From the cell containing the given text, extract its center point as (x, y) coordinate. 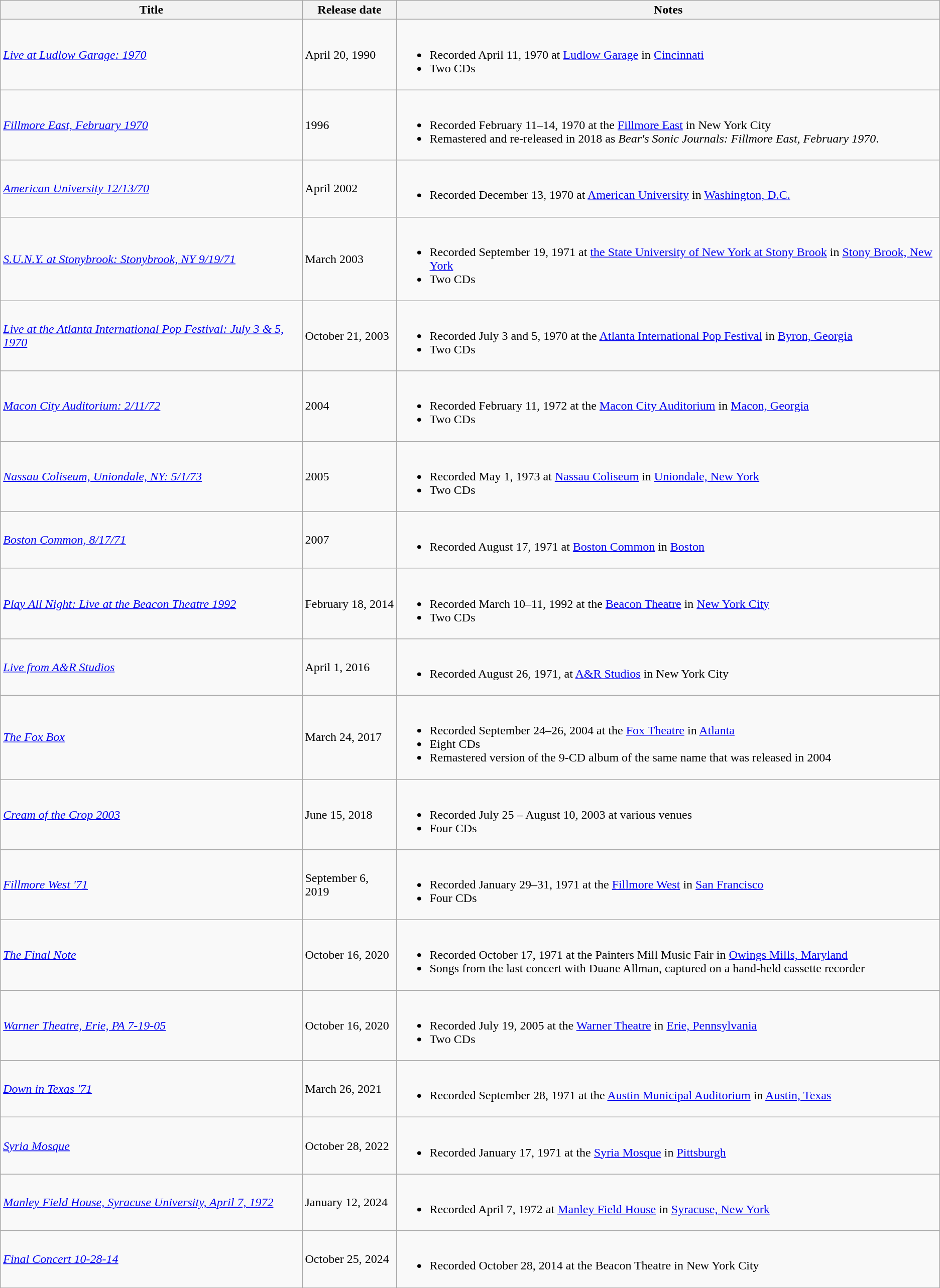
1996 (349, 125)
Recorded October 28, 2014 at the Beacon Theatre in New York City (668, 1259)
Cream of the Crop 2003 (152, 814)
Recorded September 19, 1971 at the State University of New York at Stony Brook in Stony Brook, New YorkTwo CDs (668, 259)
Recorded August 17, 1971 at Boston Common in Boston (668, 540)
April 1, 2016 (349, 667)
Recorded September 28, 1971 at the Austin Municipal Auditorium in Austin, Texas (668, 1089)
March 2003 (349, 259)
The Final Note (152, 955)
Warner Theatre, Erie, PA 7-19-05 (152, 1025)
2004 (349, 406)
Title (152, 10)
Macon City Auditorium: 2/11/72 (152, 406)
March 24, 2017 (349, 737)
September 6, 2019 (349, 885)
April 2002 (349, 189)
Recorded April 7, 1972 at Manley Field House in Syracuse, New York (668, 1203)
The Fox Box (152, 737)
October 28, 2022 (349, 1145)
Recorded July 25 – August 10, 2003 at various venuesFour CDs (668, 814)
Recorded February 11, 1972 at the Macon City Auditorium in Macon, GeorgiaTwo CDs (668, 406)
February 18, 2014 (349, 603)
Recorded August 26, 1971, at A&R Studios in New York City (668, 667)
Final Concert 10-28-14 (152, 1259)
American University 12/13/70 (152, 189)
Live at Ludlow Garage: 1970 (152, 55)
March 26, 2021 (349, 1089)
Recorded July 19, 2005 at the Warner Theatre in Erie, PennsylvaniaTwo CDs (668, 1025)
Recorded March 10–11, 1992 at the Beacon Theatre in New York CityTwo CDs (668, 603)
Notes (668, 10)
Play All Night: Live at the Beacon Theatre 1992 (152, 603)
2005 (349, 476)
October 25, 2024 (349, 1259)
Release date (349, 10)
October 21, 2003 (349, 336)
Fillmore West '71 (152, 885)
Fillmore East, February 1970 (152, 125)
June 15, 2018 (349, 814)
Recorded January 17, 1971 at the Syria Mosque in Pittsburgh (668, 1145)
Recorded January 29–31, 1971 at the Fillmore West in San FranciscoFour CDs (668, 885)
Live from A&R Studios (152, 667)
Down in Texas '71 (152, 1089)
January 12, 2024 (349, 1203)
Syria Mosque (152, 1145)
April 20, 1990 (349, 55)
S.U.N.Y. at Stonybrook: Stonybrook, NY 9/19/71 (152, 259)
Manley Field House, Syracuse University, April 7, 1972 (152, 1203)
Recorded May 1, 1973 at Nassau Coliseum in Uniondale, New YorkTwo CDs (668, 476)
Nassau Coliseum, Uniondale, NY: 5/1/73 (152, 476)
Recorded July 3 and 5, 1970 at the Atlanta International Pop Festival in Byron, GeorgiaTwo CDs (668, 336)
Recorded December 13, 1970 at American University in Washington, D.C. (668, 189)
2007 (349, 540)
Recorded April 11, 1970 at Ludlow Garage in CincinnatiTwo CDs (668, 55)
Live at the Atlanta International Pop Festival: July 3 & 5, 1970 (152, 336)
Recorded September 24–26, 2004 at the Fox Theatre in AtlantaEight CDsRemastered version of the 9-CD album of the same name that was released in 2004 (668, 737)
Boston Common, 8/17/71 (152, 540)
